Search for the cell housing the specified text and yield its [X, Y] center coordinate. 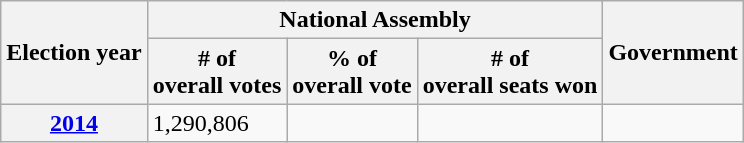
# ofoverall seats won [510, 72]
Election year [74, 52]
2014 [74, 123]
Government [673, 52]
1,290,806 [217, 123]
# ofoverall votes [217, 72]
National Assembly [375, 20]
% ofoverall vote [352, 72]
